Locate the cell with the specified text and output its (x, y) center coordinate. 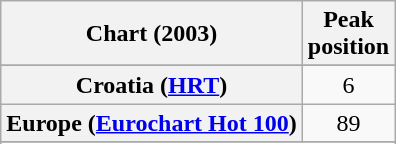
Europe (Eurochart Hot 100) (152, 123)
6 (348, 85)
Chart (2003) (152, 34)
Peakposition (348, 34)
89 (348, 123)
Croatia (HRT) (152, 85)
